Scan for the cell matching the given text and deliver its (x, y) coordinate at center. 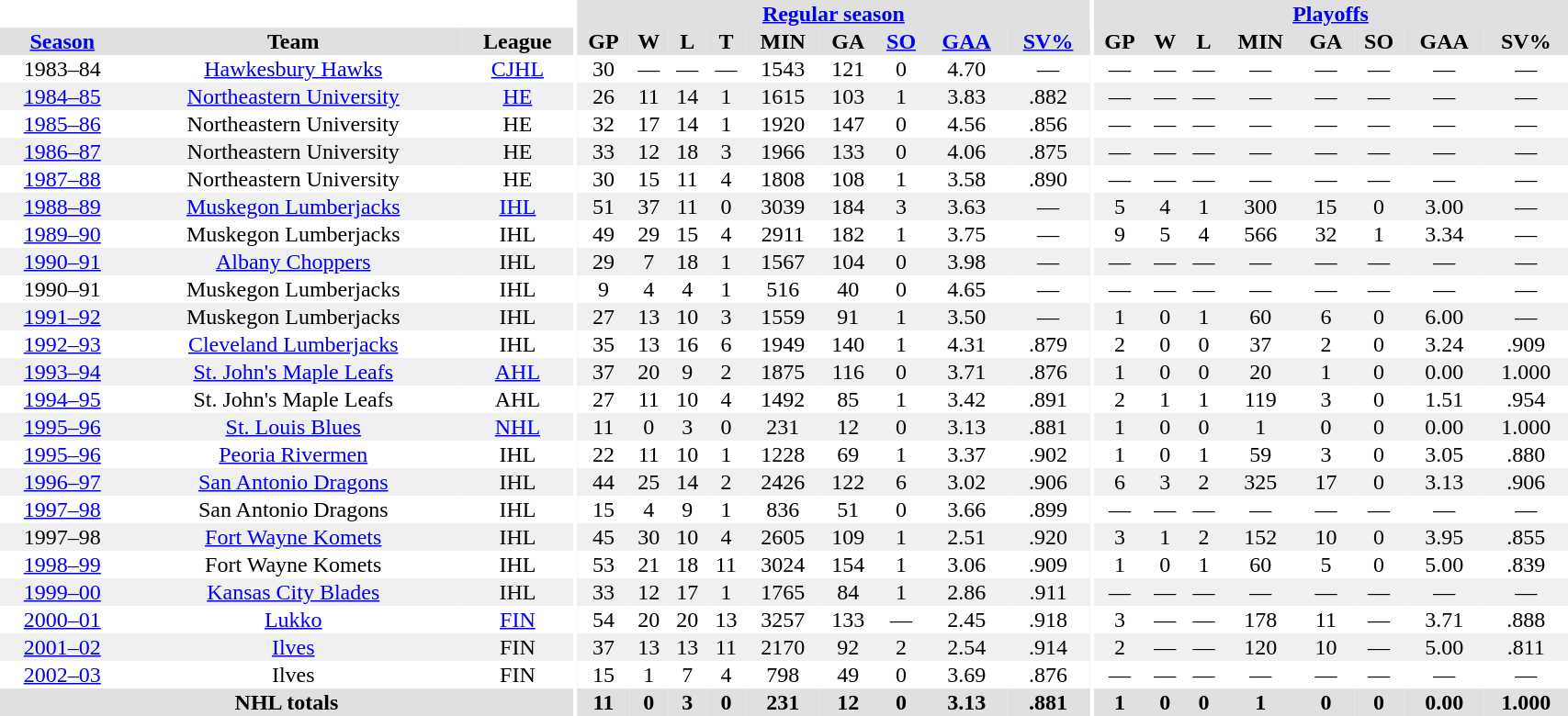
1983–84 (62, 69)
26 (604, 96)
3.69 (966, 675)
84 (849, 592)
108 (849, 179)
Season (62, 41)
.891 (1048, 399)
Albany Choppers (294, 262)
.839 (1526, 565)
1989–90 (62, 234)
21 (649, 565)
1875 (783, 372)
T (726, 41)
1996–97 (62, 482)
22 (604, 454)
.890 (1048, 179)
3.63 (966, 207)
566 (1260, 234)
2.54 (966, 647)
182 (849, 234)
Team (294, 41)
1993–94 (62, 372)
3.34 (1444, 234)
4.70 (966, 69)
836 (783, 509)
6.00 (1444, 317)
1615 (783, 96)
91 (849, 317)
325 (1260, 482)
.811 (1526, 647)
1999–00 (62, 592)
104 (849, 262)
3.95 (1444, 537)
1808 (783, 179)
121 (849, 69)
Playoffs (1331, 14)
3.06 (966, 565)
2.45 (966, 620)
4.31 (966, 344)
45 (604, 537)
85 (849, 399)
109 (849, 537)
.918 (1048, 620)
798 (783, 675)
.899 (1048, 509)
3.24 (1444, 344)
1987–88 (62, 179)
1988–89 (62, 207)
3257 (783, 620)
Hawkesbury Hawks (294, 69)
2605 (783, 537)
Peoria Rivermen (294, 454)
1559 (783, 317)
.888 (1526, 620)
1765 (783, 592)
1984–85 (62, 96)
140 (849, 344)
.902 (1048, 454)
2911 (783, 234)
1985–86 (62, 124)
103 (849, 96)
92 (849, 647)
Cleveland Lumberjacks (294, 344)
NHL (518, 427)
54 (604, 620)
300 (1260, 207)
1.51 (1444, 399)
2.51 (966, 537)
1567 (783, 262)
178 (1260, 620)
16 (687, 344)
.856 (1048, 124)
3039 (783, 207)
1992–93 (62, 344)
.920 (1048, 537)
2426 (783, 482)
3.37 (966, 454)
1998–99 (62, 565)
2.86 (966, 592)
4.06 (966, 151)
1994–95 (62, 399)
120 (1260, 647)
3.98 (966, 262)
.882 (1048, 96)
.880 (1526, 454)
Kansas City Blades (294, 592)
.914 (1048, 647)
3.00 (1444, 207)
516 (783, 289)
69 (849, 454)
1543 (783, 69)
1949 (783, 344)
59 (1260, 454)
3.50 (966, 317)
CJHL (518, 69)
2002–03 (62, 675)
3.58 (966, 179)
122 (849, 482)
4.65 (966, 289)
St. Louis Blues (294, 427)
1986–87 (62, 151)
3.83 (966, 96)
3.42 (966, 399)
119 (1260, 399)
1920 (783, 124)
1966 (783, 151)
53 (604, 565)
116 (849, 372)
.879 (1048, 344)
Regular season (834, 14)
3.02 (966, 482)
3.75 (966, 234)
1228 (783, 454)
League (518, 41)
.875 (1048, 151)
4.56 (966, 124)
3.66 (966, 509)
1991–92 (62, 317)
1492 (783, 399)
44 (604, 482)
2170 (783, 647)
25 (649, 482)
.954 (1526, 399)
Lukko (294, 620)
147 (849, 124)
2001–02 (62, 647)
.911 (1048, 592)
154 (849, 565)
2000–01 (62, 620)
184 (849, 207)
3.05 (1444, 454)
3024 (783, 565)
NHL totals (287, 702)
35 (604, 344)
40 (849, 289)
.855 (1526, 537)
152 (1260, 537)
